Scan for the cell matching the given text and deliver its [X, Y] coordinate at center. 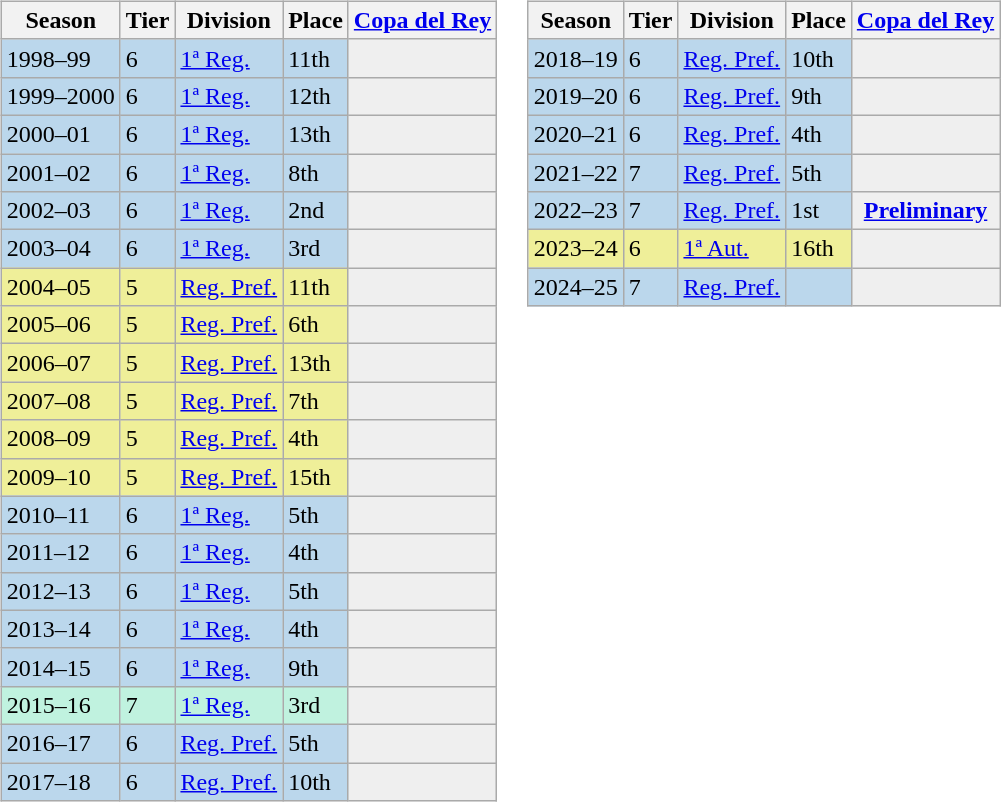
2010–11 [60, 515]
2009–10 [60, 477]
1998–99 [60, 58]
2014–15 [60, 667]
2021–22 [576, 173]
2007–08 [60, 401]
2024–25 [576, 287]
1st [819, 211]
2002–03 [60, 211]
2004–05 [60, 287]
1ª Aut. [732, 249]
2003–04 [60, 249]
2016–17 [60, 743]
15th [316, 477]
7th [316, 401]
2018–19 [576, 58]
2nd [316, 211]
2013–14 [60, 629]
2001–02 [60, 173]
2011–12 [60, 553]
2012–13 [60, 591]
2017–18 [60, 781]
12th [316, 96]
6th [316, 325]
2020–21 [576, 134]
2022–23 [576, 211]
8th [316, 173]
2015–16 [60, 705]
2019–20 [576, 96]
2005–06 [60, 325]
Preliminary [925, 211]
2000–01 [60, 134]
16th [819, 249]
1999–2000 [60, 96]
2008–09 [60, 439]
2006–07 [60, 363]
2023–24 [576, 249]
